Identify which cell holds the provided text, then report its [X, Y] central coordinate. 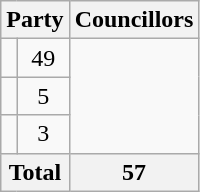
5 [43, 96]
57 [134, 172]
Party [35, 20]
Councillors [134, 20]
Total [35, 172]
3 [43, 134]
49 [43, 58]
